Provide the (x, y) coordinate of the cell's center where the given text is located.  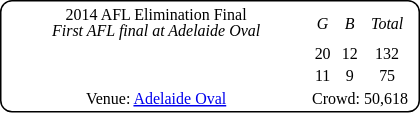
B (350, 22)
Crowd: 50,618 (360, 98)
12 (350, 54)
G (323, 22)
75 (388, 76)
Venue: Adelaide Oval (156, 98)
20 (323, 54)
132 (388, 54)
11 (323, 76)
2014 AFL Elimination FinalFirst AFL final at Adelaide Oval (156, 22)
9 (350, 76)
Total (388, 22)
